From the cell containing the given text, extract its center point as [x, y] coordinate. 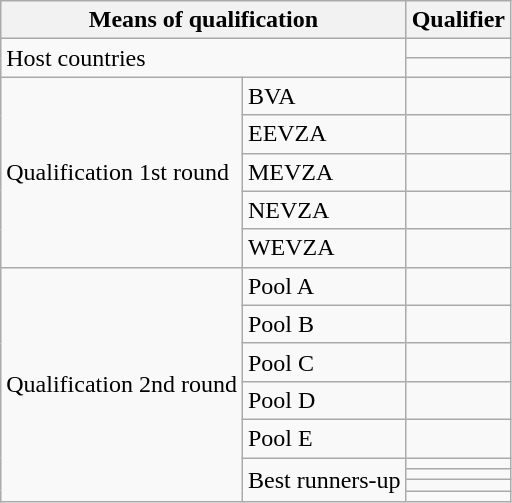
MEVZA [324, 172]
EEVZA [324, 134]
Qualification 1st round [122, 172]
Pool E [324, 438]
Qualification 2nd round [122, 384]
Pool A [324, 286]
NEVZA [324, 210]
Pool C [324, 362]
Pool D [324, 400]
WEVZA [324, 248]
Means of qualification [204, 20]
Qualifier [458, 20]
Best runners-up [324, 480]
Pool B [324, 324]
BVA [324, 96]
Host countries [204, 58]
